From the cell containing the given text, extract its center point as [X, Y] coordinate. 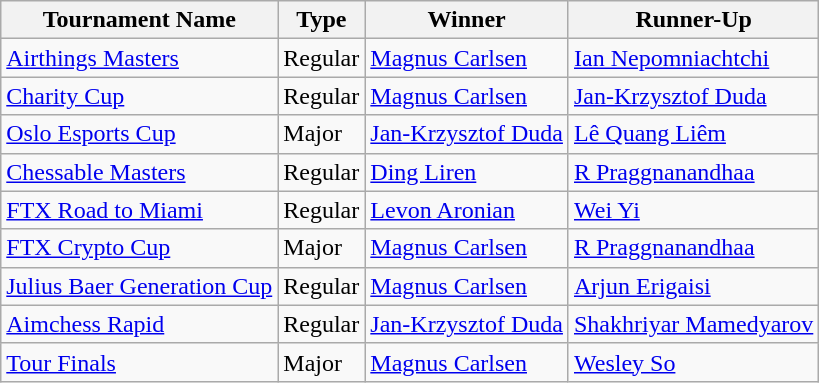
Lê Quang Liêm [693, 134]
Julius Baer Generation Cup [140, 286]
Wesley So [693, 362]
FTX Road to Miami [140, 210]
Runner-Up [693, 20]
Airthings Masters [140, 58]
Shakhriyar Mamedyarov [693, 324]
Wei Yi [693, 210]
Winner [467, 20]
Tournament Name [140, 20]
Arjun Erigaisi [693, 286]
Ding Liren [467, 172]
FTX Crypto Cup [140, 248]
Tour Finals [140, 362]
Oslo Esports Cup [140, 134]
Levon Aronian [467, 210]
Ian Nepomniachtchi [693, 58]
Type [322, 20]
Aimchess Rapid [140, 324]
Charity Cup [140, 96]
Chessable Masters [140, 172]
